Capture the cell that displays the provided text and extract its (x, y) central coordinate. 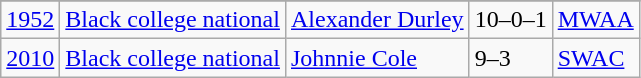
1952 (30, 20)
9–3 (510, 58)
Johnnie Cole (377, 58)
10–0–1 (510, 20)
MWAA (596, 20)
2010 (30, 58)
SWAC (596, 58)
Alexander Durley (377, 20)
